Extract the (X, Y) coordinate from the center of the cell holding the provided text.  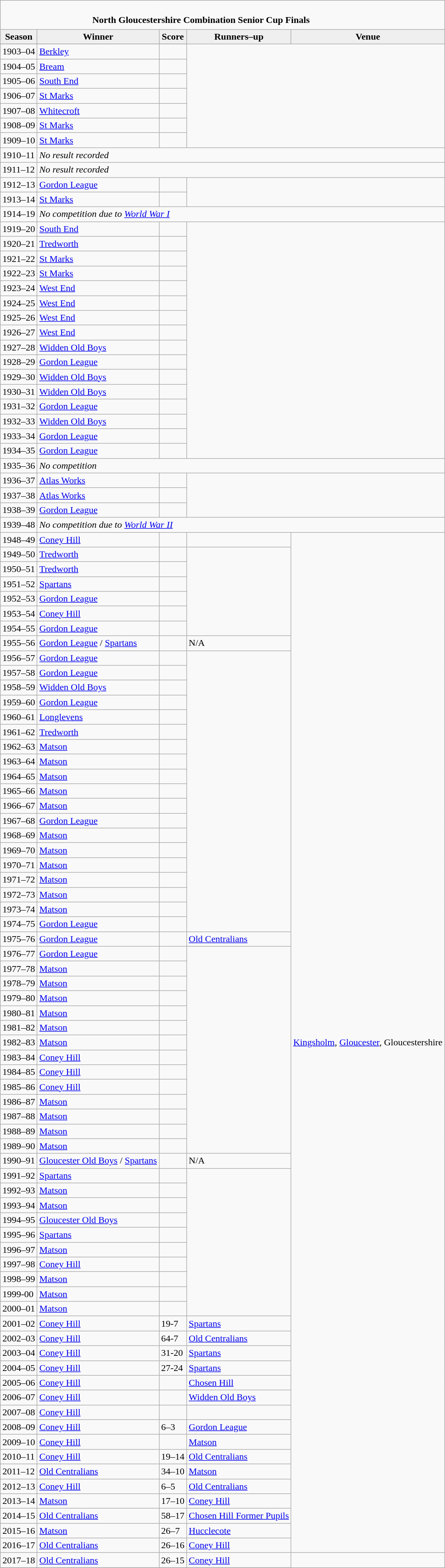
1995–96 (19, 1235)
1912–13 (19, 185)
6–5 (173, 1486)
1981–82 (19, 1028)
26–7 (173, 1531)
No competition (241, 466)
2009–10 (19, 1442)
Chosen Hill Former Pupils (239, 1516)
1972–73 (19, 895)
1949–50 (19, 555)
1969–70 (19, 850)
1970–71 (19, 865)
1987–88 (19, 1116)
1931–32 (19, 406)
1960–61 (19, 717)
1983–84 (19, 1057)
2017–18 (19, 1560)
58–17 (173, 1516)
1990–91 (19, 1161)
No competition due to World War I (241, 214)
1957–58 (19, 673)
1986–87 (19, 1102)
1968–69 (19, 835)
2001–02 (19, 1324)
Gordon League / Spartans (98, 643)
1906–07 (19, 96)
1989–90 (19, 1146)
1935–36 (19, 466)
2004–05 (19, 1368)
Whitecroft (98, 111)
19-7 (173, 1324)
1956–57 (19, 658)
1952–53 (19, 599)
34–10 (173, 1471)
Gloucester Old Boys / Spartans (98, 1161)
Bream (98, 66)
Winner (98, 37)
1903–04 (19, 51)
Hucclecote (239, 1531)
1939–48 (19, 525)
17–10 (173, 1501)
Chosen Hill (239, 1383)
Venue (368, 37)
1938–39 (19, 510)
1997–98 (19, 1265)
1950–51 (19, 569)
19–14 (173, 1456)
1964–65 (19, 776)
Runners–up (239, 37)
1961–62 (19, 732)
1953–54 (19, 614)
1963–64 (19, 761)
6–3 (173, 1427)
1958–59 (19, 687)
1927–28 (19, 347)
1962–63 (19, 747)
1908–09 (19, 126)
1996–97 (19, 1249)
2012–13 (19, 1486)
2016–17 (19, 1545)
1979–80 (19, 998)
Kingsholm, Gloucester, Gloucestershire (368, 1043)
1976–77 (19, 954)
1910–11 (19, 155)
1982–83 (19, 1043)
1966–67 (19, 806)
1959–60 (19, 702)
1936–37 (19, 480)
1933–34 (19, 436)
2013–14 (19, 1501)
1911–12 (19, 170)
1913–14 (19, 199)
Longlevens (98, 717)
1919–20 (19, 229)
1951–52 (19, 584)
1980–81 (19, 1013)
1907–08 (19, 111)
2014–15 (19, 1516)
1991–92 (19, 1176)
31-20 (173, 1353)
1974–75 (19, 924)
1928–29 (19, 362)
2007–08 (19, 1412)
1971–72 (19, 880)
1992–93 (19, 1190)
No competition due to World War II (241, 525)
1955–56 (19, 643)
1954–55 (19, 628)
Score (173, 37)
1926–27 (19, 333)
26–16 (173, 1545)
1932–33 (19, 421)
1914–19 (19, 214)
Berkley (98, 51)
1994–95 (19, 1220)
64-7 (173, 1338)
2015–16 (19, 1531)
1920–21 (19, 244)
1905–06 (19, 81)
1967–68 (19, 821)
1985–86 (19, 1087)
Gloucester Old Boys (98, 1220)
2011–12 (19, 1471)
1934–35 (19, 451)
1993–94 (19, 1205)
1904–05 (19, 66)
1999-00 (19, 1294)
1922–23 (19, 273)
1978–79 (19, 983)
2008–09 (19, 1427)
1925–26 (19, 318)
1924–25 (19, 303)
1937–38 (19, 495)
2005–06 (19, 1383)
1998–99 (19, 1279)
1975–76 (19, 939)
1984–85 (19, 1072)
2000–01 (19, 1309)
1973–74 (19, 909)
Season (19, 37)
27-24 (173, 1368)
2006–07 (19, 1397)
26–15 (173, 1560)
1921–22 (19, 258)
1988–89 (19, 1131)
1948–49 (19, 540)
1929–30 (19, 377)
1977–78 (19, 968)
2002–03 (19, 1338)
2010–11 (19, 1456)
1930–31 (19, 392)
1965–66 (19, 791)
1923–24 (19, 288)
1909–10 (19, 140)
2003–04 (19, 1353)
